Determine the [X, Y] coordinate at the center of the cell enclosing the given text.  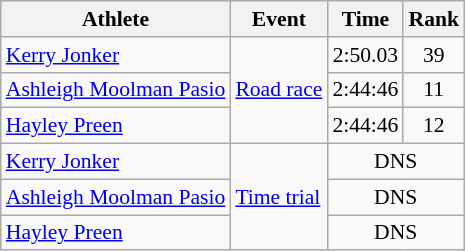
Rank [434, 19]
Road race [278, 90]
11 [434, 90]
Athlete [116, 19]
12 [434, 126]
2:50.03 [365, 55]
Event [278, 19]
39 [434, 55]
Time [365, 19]
Time trial [278, 198]
